Capture the cell that displays the provided text and extract its [x, y] central coordinate. 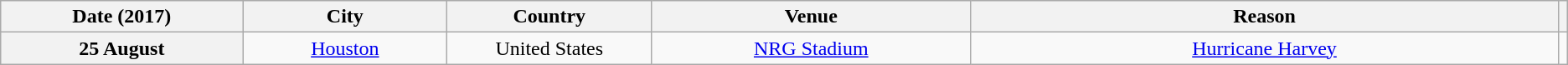
Hurricane Harvey [1265, 48]
Venue [811, 17]
NRG Stadium [811, 48]
Country [549, 17]
Date (2017) [122, 17]
United States [549, 48]
Reason [1265, 17]
City [345, 17]
Houston [345, 48]
25 August [122, 48]
